Capture the cell that displays the provided text and extract its (X, Y) central coordinate. 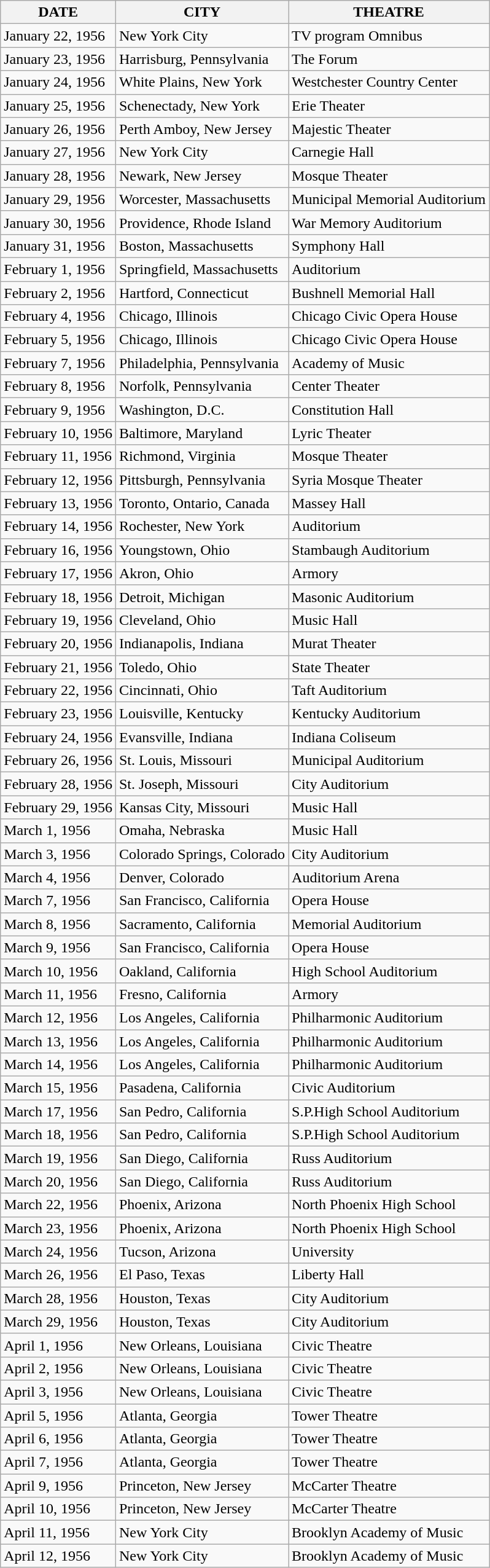
St. Louis, Missouri (201, 761)
Lyric Theater (389, 433)
Denver, Colorado (201, 877)
January 31, 1956 (58, 246)
Center Theater (389, 386)
Harrisburg, Pennsylvania (201, 59)
February 11, 1956 (58, 457)
Westchester Country Center (389, 82)
Cincinnati, Ohio (201, 691)
White Plains, New York (201, 82)
February 29, 1956 (58, 807)
April 3, 1956 (58, 1392)
Pittsburgh, Pennsylvania (201, 480)
Norfolk, Pennsylvania (201, 386)
Akron, Ohio (201, 573)
Majestic Theater (389, 129)
Municipal Auditorium (389, 761)
January 22, 1956 (58, 36)
March 28, 1956 (58, 1298)
February 7, 1956 (58, 363)
February 5, 1956 (58, 340)
Sacramento, California (201, 924)
March 7, 1956 (58, 901)
February 2, 1956 (58, 293)
Stambaugh Auditorium (389, 550)
Syria Mosque Theater (389, 480)
Bushnell Memorial Hall (389, 293)
January 25, 1956 (58, 106)
Indiana Coliseum (389, 737)
Civic Auditorium (389, 1088)
April 2, 1956 (58, 1368)
DATE (58, 12)
Constitution Hall (389, 410)
The Forum (389, 59)
March 29, 1956 (58, 1322)
March 9, 1956 (58, 947)
February 13, 1956 (58, 503)
March 12, 1956 (58, 1017)
CITY (201, 12)
Academy of Music (389, 363)
April 6, 1956 (58, 1439)
March 14, 1956 (58, 1065)
February 19, 1956 (58, 620)
St. Joseph, Missouri (201, 784)
March 15, 1956 (58, 1088)
Hartford, Connecticut (201, 293)
Louisville, Kentucky (201, 714)
Indianapolis, Indiana (201, 643)
February 14, 1956 (58, 527)
April 10, 1956 (58, 1509)
Providence, Rhode Island (201, 222)
February 21, 1956 (58, 667)
February 10, 1956 (58, 433)
March 18, 1956 (58, 1135)
Toledo, Ohio (201, 667)
February 17, 1956 (58, 573)
Omaha, Nebraska (201, 831)
Springfield, Massachusetts (201, 269)
Cleveland, Ohio (201, 620)
Kentucky Auditorium (389, 714)
March 13, 1956 (58, 1041)
January 27, 1956 (58, 152)
March 4, 1956 (58, 877)
Municipal Memorial Auditorium (389, 199)
April 5, 1956 (58, 1415)
February 26, 1956 (58, 761)
January 29, 1956 (58, 199)
January 23, 1956 (58, 59)
Memorial Auditorium (389, 924)
February 8, 1956 (58, 386)
Richmond, Virginia (201, 457)
March 8, 1956 (58, 924)
Perth Amboy, New Jersey (201, 129)
Erie Theater (389, 106)
February 18, 1956 (58, 597)
February 20, 1956 (58, 643)
Worcester, Massachusetts (201, 199)
February 28, 1956 (58, 784)
March 1, 1956 (58, 831)
March 26, 1956 (58, 1275)
March 24, 1956 (58, 1252)
April 11, 1956 (58, 1532)
State Theater (389, 667)
Kansas City, Missouri (201, 807)
TV program Omnibus (389, 36)
February 23, 1956 (58, 714)
March 22, 1956 (58, 1205)
March 17, 1956 (58, 1111)
March 20, 1956 (58, 1182)
February 24, 1956 (58, 737)
March 3, 1956 (58, 854)
Youngstown, Ohio (201, 550)
Rochester, New York (201, 527)
Masonic Auditorium (389, 597)
Carnegie Hall (389, 152)
Detroit, Michigan (201, 597)
January 30, 1956 (58, 222)
February 1, 1956 (58, 269)
Murat Theater (389, 643)
Toronto, Ontario, Canada (201, 503)
April 1, 1956 (58, 1345)
University (389, 1252)
Boston, Massachusetts (201, 246)
February 4, 1956 (58, 316)
Fresno, California (201, 994)
Massey Hall (389, 503)
War Memory Auditorium (389, 222)
Taft Auditorium (389, 691)
Colorado Springs, Colorado (201, 854)
February 16, 1956 (58, 550)
Evansville, Indiana (201, 737)
Auditorium Arena (389, 877)
Liberty Hall (389, 1275)
April 12, 1956 (58, 1556)
January 26, 1956 (58, 129)
Philadelphia, Pennsylvania (201, 363)
February 9, 1956 (58, 410)
March 10, 1956 (58, 971)
April 7, 1956 (58, 1462)
THEATRE (389, 12)
Schenectady, New York (201, 106)
Oakland, California (201, 971)
Baltimore, Maryland (201, 433)
High School Auditorium (389, 971)
Tucson, Arizona (201, 1252)
January 24, 1956 (58, 82)
April 9, 1956 (58, 1486)
El Paso, Texas (201, 1275)
February 22, 1956 (58, 691)
Washington, D.C. (201, 410)
Pasadena, California (201, 1088)
March 11, 1956 (58, 994)
January 28, 1956 (58, 176)
March 23, 1956 (58, 1228)
Symphony Hall (389, 246)
February 12, 1956 (58, 480)
March 19, 1956 (58, 1158)
Newark, New Jersey (201, 176)
